Extract the (x, y) coordinate from the center of the cell holding the provided text.  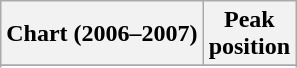
Peakposition (249, 34)
Chart (2006–2007) (102, 34)
